Capture the cell that displays the provided text and extract its (X, Y) central coordinate. 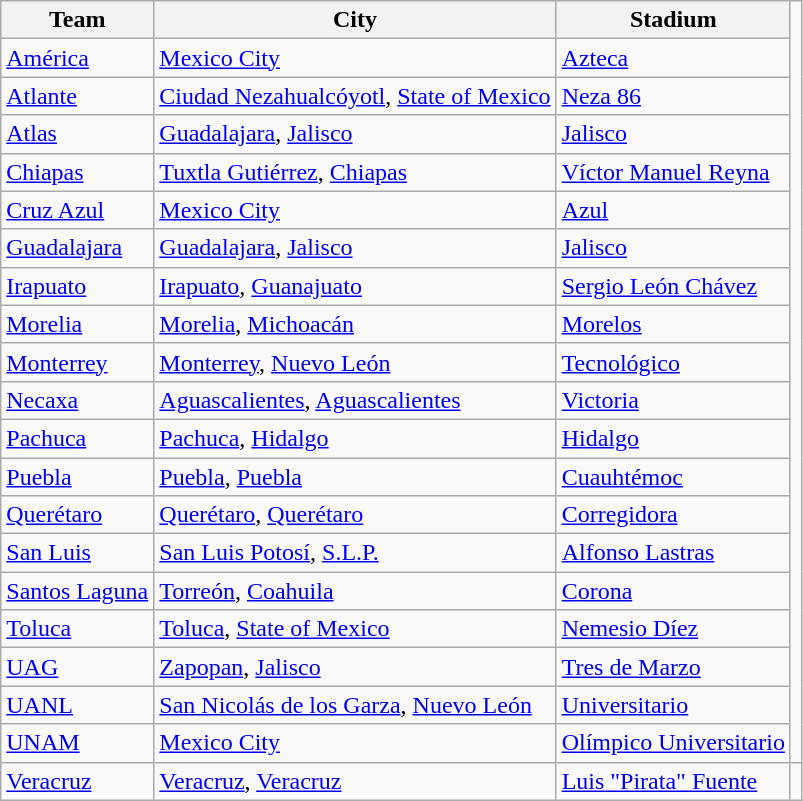
Cuauhtémoc (673, 477)
Irapuato, Guanajuato (355, 286)
Luis "Pirata" Fuente (673, 781)
Universitario (673, 705)
Santos Laguna (78, 591)
Neza 86 (673, 96)
Torreón, Coahuila (355, 591)
Stadium (673, 20)
Puebla, Puebla (355, 477)
City (355, 20)
Cruz Azul (78, 210)
Morelia, Michoacán (355, 324)
Hidalgo (673, 438)
Veracruz, Veracruz (355, 781)
Atlante (78, 96)
Nemesio Díez (673, 629)
Alfonso Lastras (673, 553)
UANL (78, 705)
Toluca, State of Mexico (355, 629)
Veracruz (78, 781)
Victoria (673, 400)
Querétaro (78, 515)
Aguascalientes, Aguascalientes (355, 400)
Corregidora (673, 515)
Ciudad Nezahualcóyotl, State of Mexico (355, 96)
Morelia (78, 324)
Morelos (673, 324)
Monterrey, Nuevo León (355, 362)
América (78, 58)
Pachuca, Hidalgo (355, 438)
Zapopan, Jalisco (355, 667)
Necaxa (78, 400)
Puebla (78, 477)
San Nicolás de los Garza, Nuevo León (355, 705)
Tres de Marzo (673, 667)
Atlas (78, 134)
Chiapas (78, 172)
Toluca (78, 629)
Irapuato (78, 286)
Tuxtla Gutiérrez, Chiapas (355, 172)
Sergio León Chávez (673, 286)
Olímpico Universitario (673, 743)
Azteca (673, 58)
Corona (673, 591)
Azul (673, 210)
Víctor Manuel Reyna (673, 172)
Monterrey (78, 362)
UAG (78, 667)
Querétaro, Querétaro (355, 515)
Guadalajara (78, 248)
Pachuca (78, 438)
San Luis Potosí, S.L.P. (355, 553)
UNAM (78, 743)
Tecnológico (673, 362)
San Luis (78, 553)
Team (78, 20)
